Identify which cell holds the provided text, then report its (X, Y) central coordinate. 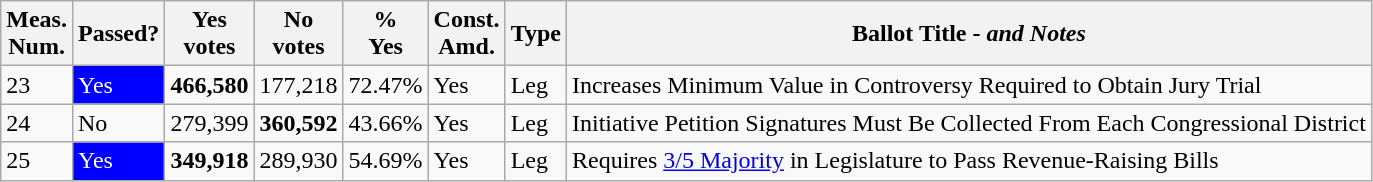
Novotes (298, 34)
360,592 (298, 123)
72.47% (386, 85)
%Yes (386, 34)
54.69% (386, 161)
466,580 (210, 85)
Requires 3/5 Majority in Legislature to Pass Revenue-Raising Bills (968, 161)
No (118, 123)
Yesvotes (210, 34)
Increases Minimum Value in Controversy Required to Obtain Jury Trial (968, 85)
43.66% (386, 123)
25 (37, 161)
177,218 (298, 85)
23 (37, 85)
279,399 (210, 123)
289,930 (298, 161)
Meas.Num. (37, 34)
Passed? (118, 34)
349,918 (210, 161)
24 (37, 123)
Initiative Petition Signatures Must Be Collected From Each Congressional District (968, 123)
Const.Amd. (466, 34)
Type (536, 34)
Ballot Title - and Notes (968, 34)
